Return (X, Y) of the center of cell containing provided text 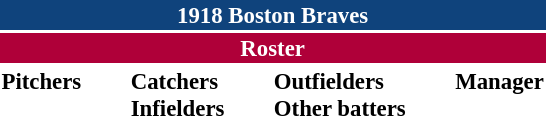
1918 Boston Braves (272, 15)
Roster (272, 48)
